Return (X, Y) of the center of cell containing provided text 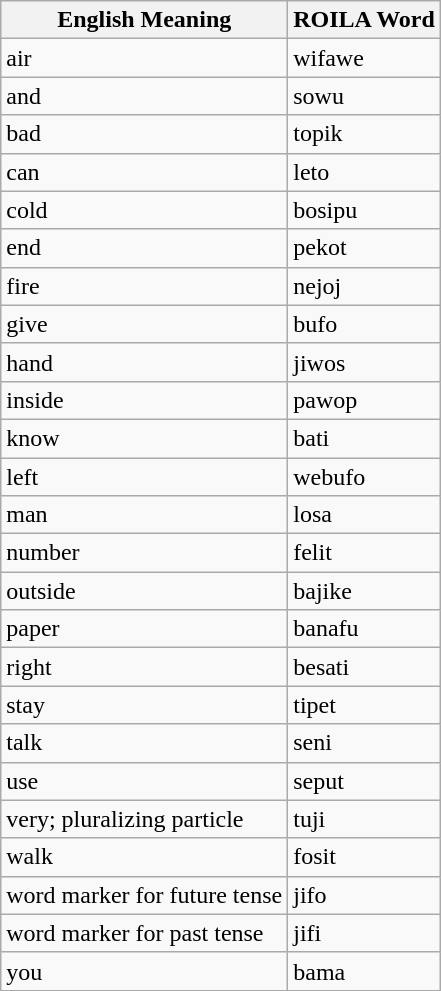
English Meaning (144, 20)
inside (144, 400)
paper (144, 629)
and (144, 96)
bufo (364, 324)
ROILA Word (364, 20)
right (144, 667)
know (144, 438)
webufo (364, 477)
seput (364, 781)
left (144, 477)
losa (364, 515)
bad (144, 134)
end (144, 248)
wifawe (364, 58)
you (144, 971)
pawop (364, 400)
use (144, 781)
besati (364, 667)
seni (364, 743)
outside (144, 591)
can (144, 172)
stay (144, 705)
very; pluralizing particle (144, 819)
banafu (364, 629)
jifi (364, 933)
cold (144, 210)
number (144, 553)
give (144, 324)
pekot (364, 248)
walk (144, 857)
leto (364, 172)
air (144, 58)
man (144, 515)
nejoj (364, 286)
hand (144, 362)
topik (364, 134)
talk (144, 743)
fosit (364, 857)
tipet (364, 705)
bati (364, 438)
bama (364, 971)
felit (364, 553)
bosipu (364, 210)
word marker for future tense (144, 895)
jiwos (364, 362)
sowu (364, 96)
word marker for past tense (144, 933)
fire (144, 286)
tuji (364, 819)
jifo (364, 895)
bajike (364, 591)
